Pinpoint the cell where the given text exists, returning its (x, y) midpoint coordinate. 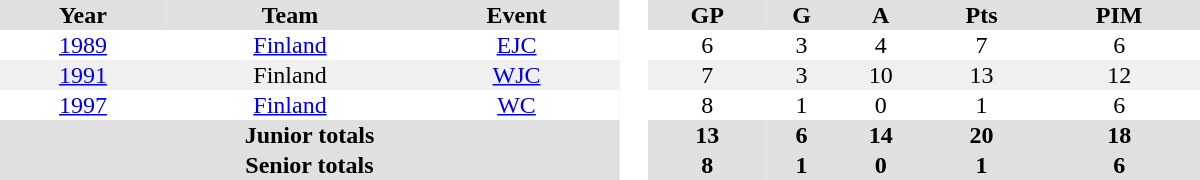
10 (881, 75)
Pts (982, 15)
1997 (83, 105)
EJC (516, 45)
1991 (83, 75)
PIM (1119, 15)
Team (290, 15)
WJC (516, 75)
20 (982, 135)
Event (516, 15)
4 (881, 45)
A (881, 15)
GP (707, 15)
Senior totals (310, 165)
G (801, 15)
12 (1119, 75)
18 (1119, 135)
Year (83, 15)
Junior totals (310, 135)
WC (516, 105)
1989 (83, 45)
14 (881, 135)
